Identify which cell holds the provided text, then report its [X, Y] central coordinate. 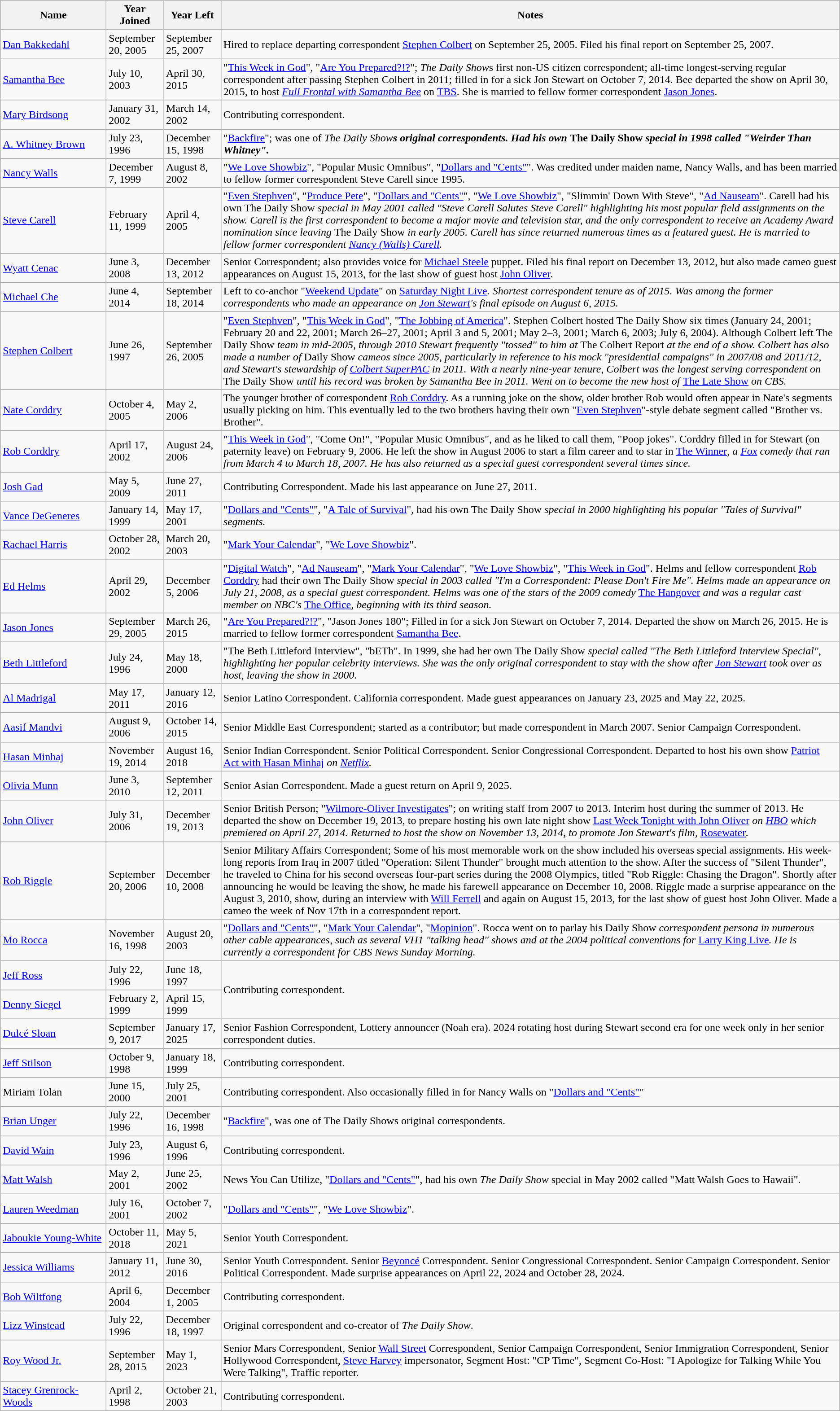
Michael Che [53, 297]
Olivia Munn [53, 785]
Mary Birdsong [53, 115]
Denny Siegel [53, 1004]
Bob Wiltfong [53, 1296]
December 15, 1998 [192, 144]
December 10, 2008 [192, 881]
September 9, 2017 [135, 1033]
A. Whitney Brown [53, 144]
Jason Jones [53, 627]
Contributing correspondent. Also occasionally filled in for Nancy Walls on "Dollars and "Cents"" [530, 1092]
Roy Wood Jr. [53, 1361]
June 15, 2000 [135, 1092]
August 9, 2006 [135, 727]
"Backfire"; was one of The Daily Shows original correspondents. Had his own The Daily Show special in 1998 called "Weirder Than Whitney". [530, 144]
May 2, 2006 [192, 410]
December 19, 2013 [192, 821]
July 31, 2006 [135, 821]
Rob Riggle [53, 881]
March 14, 2002 [192, 115]
Mo Rocca [53, 940]
Wyatt Cenac [53, 267]
September 26, 2005 [192, 350]
David Wain [53, 1151]
Ed Helms [53, 586]
"Dollars and "Cents"", "A Tale of Survival", had his own The Daily Show special in 2000 highlighting his popular "Tales of Survival" segments. [530, 516]
Steve Carell [53, 220]
March 26, 2015 [192, 627]
September 29, 2005 [135, 627]
Hired to replace departing correspondent Stephen Colbert on September 25, 2005. Filed his final report on September 25, 2007. [530, 44]
October 21, 2003 [192, 1396]
Contributing Correspondent. Made his last appearance on June 27, 2011. [530, 486]
December 16, 1998 [192, 1121]
February 11, 1999 [135, 220]
Stephen Colbert [53, 350]
Aasif Mandvi [53, 727]
April 15, 1999 [192, 1004]
October 7, 2002 [192, 1209]
Hasan Minhaj [53, 757]
June 4, 2014 [135, 297]
April 2, 1998 [135, 1396]
October 11, 2018 [135, 1238]
January 18, 1999 [192, 1063]
Beth Littleford [53, 663]
Senior Asian Correspondent. Made a guest return on April 9, 2025. [530, 785]
December 18, 1997 [192, 1326]
September 12, 2011 [192, 785]
"Dollars and "Cents"", "We Love Showbiz". [530, 1209]
July 24, 1996 [135, 663]
Year Left [192, 15]
January 12, 2016 [192, 698]
June 3, 2008 [135, 267]
April 17, 2002 [135, 451]
September 18, 2014 [192, 297]
Nancy Walls [53, 173]
June 30, 2016 [192, 1267]
December 13, 2012 [192, 267]
May 2, 2001 [135, 1179]
Jeff Stilson [53, 1063]
December 7, 1999 [135, 173]
May 5, 2009 [135, 486]
August 16, 2018 [192, 757]
January 31, 2002 [135, 115]
April 29, 2002 [135, 586]
April 4, 2005 [192, 220]
July 25, 2001 [192, 1092]
February 2, 1999 [135, 1004]
January 17, 2025 [192, 1033]
September 25, 2007 [192, 44]
Nate Corddry [53, 410]
Matt Walsh [53, 1179]
September 20, 2006 [135, 881]
June 27, 2011 [192, 486]
"Backfire", was one of The Daily Shows original correspondents. [530, 1121]
Dan Bakkedahl [53, 44]
September 20, 2005 [135, 44]
June 26, 1997 [135, 350]
Al Madrigal [53, 698]
July 16, 2001 [135, 1209]
"Mark Your Calendar", "We Love Showbiz". [530, 545]
August 6, 1996 [192, 1151]
Dulcé Sloan [53, 1033]
July 10, 2003 [135, 79]
January 14, 1999 [135, 516]
Senior Middle East Correspondent; started as a contributor; but made correspondent in March 2007. Senior Campaign Correspondent. [530, 727]
August 20, 2003 [192, 940]
Lauren Weedman [53, 1209]
December 1, 2005 [192, 1296]
Josh Gad [53, 486]
April 30, 2015 [192, 79]
Brian Unger [53, 1121]
Samantha Bee [53, 79]
Stacey Grenrock-Woods [53, 1396]
December 5, 2006 [192, 586]
November 16, 1998 [135, 940]
June 25, 2002 [192, 1179]
August 24, 2006 [192, 451]
Jessica Williams [53, 1267]
May 5, 2021 [192, 1238]
June 18, 1997 [192, 975]
Rob Corddry [53, 451]
Rachael Harris [53, 545]
May 18, 2000 [192, 663]
October 14, 2015 [192, 727]
Year Joined [135, 15]
May 17, 2001 [192, 516]
May 1, 2023 [192, 1361]
June 3, 2010 [135, 785]
Notes [530, 15]
Name [53, 15]
May 17, 2011 [135, 698]
Jaboukie Young-White [53, 1238]
Senior Youth Correspondent. [530, 1238]
November 19, 2014 [135, 757]
News You Can Utilize, "Dollars and "Cents"", had his own The Daily Show special in May 2002 called "Matt Walsh Goes to Hawaii". [530, 1179]
August 8, 2002 [192, 173]
October 9, 1998 [135, 1063]
Lizz Winstead [53, 1326]
John Oliver [53, 821]
October 4, 2005 [135, 410]
October 28, 2002 [135, 545]
Jeff Ross [53, 975]
Senior Latino Correspondent. California correspondent. Made guest appearances on January 23, 2025 and May 22, 2025. [530, 698]
January 11, 2012 [135, 1267]
Vance DeGeneres [53, 516]
March 20, 2003 [192, 545]
Original correspondent and co-creator of The Daily Show. [530, 1326]
Miriam Tolan [53, 1092]
April 6, 2004 [135, 1296]
September 28, 2015 [135, 1361]
